Provide the (X, Y) coordinate of the cell's center where the given text is located.  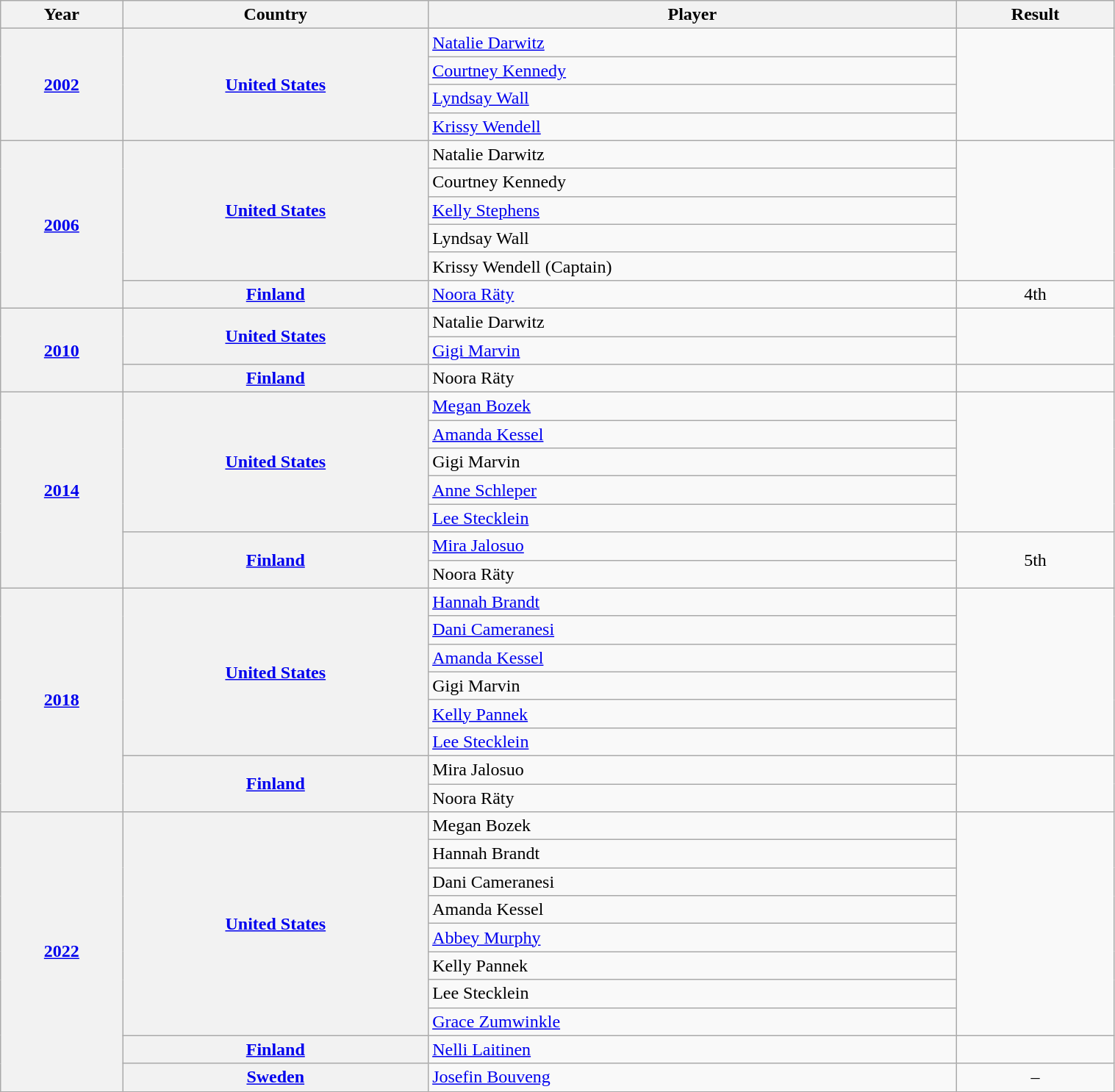
Country (276, 15)
– (1035, 1077)
Result (1035, 15)
Josefin Bouveng (692, 1077)
4th (1035, 294)
Year (62, 15)
Krissy Wendell (692, 126)
Abbey Murphy (692, 938)
2006 (62, 224)
Player (692, 15)
2002 (62, 85)
2010 (62, 350)
2014 (62, 490)
Sweden (276, 1077)
Grace Zumwinkle (692, 1021)
5th (1035, 560)
Anne Schleper (692, 490)
2018 (62, 700)
Nelli Laitinen (692, 1049)
2022 (62, 952)
Kelly Stephens (692, 210)
Krissy Wendell (Captain) (692, 266)
